Provide the [X, Y] coordinate of the cell's center where the given text is located.  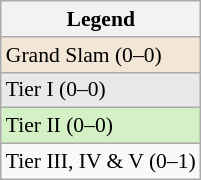
Tier I (0–0) [101, 90]
Tier III, IV & V (0–1) [101, 162]
Grand Slam (0–0) [101, 55]
Legend [101, 19]
Tier II (0–0) [101, 126]
